Find where the given text appears and provide that cell's center as [x, y] coordinate. 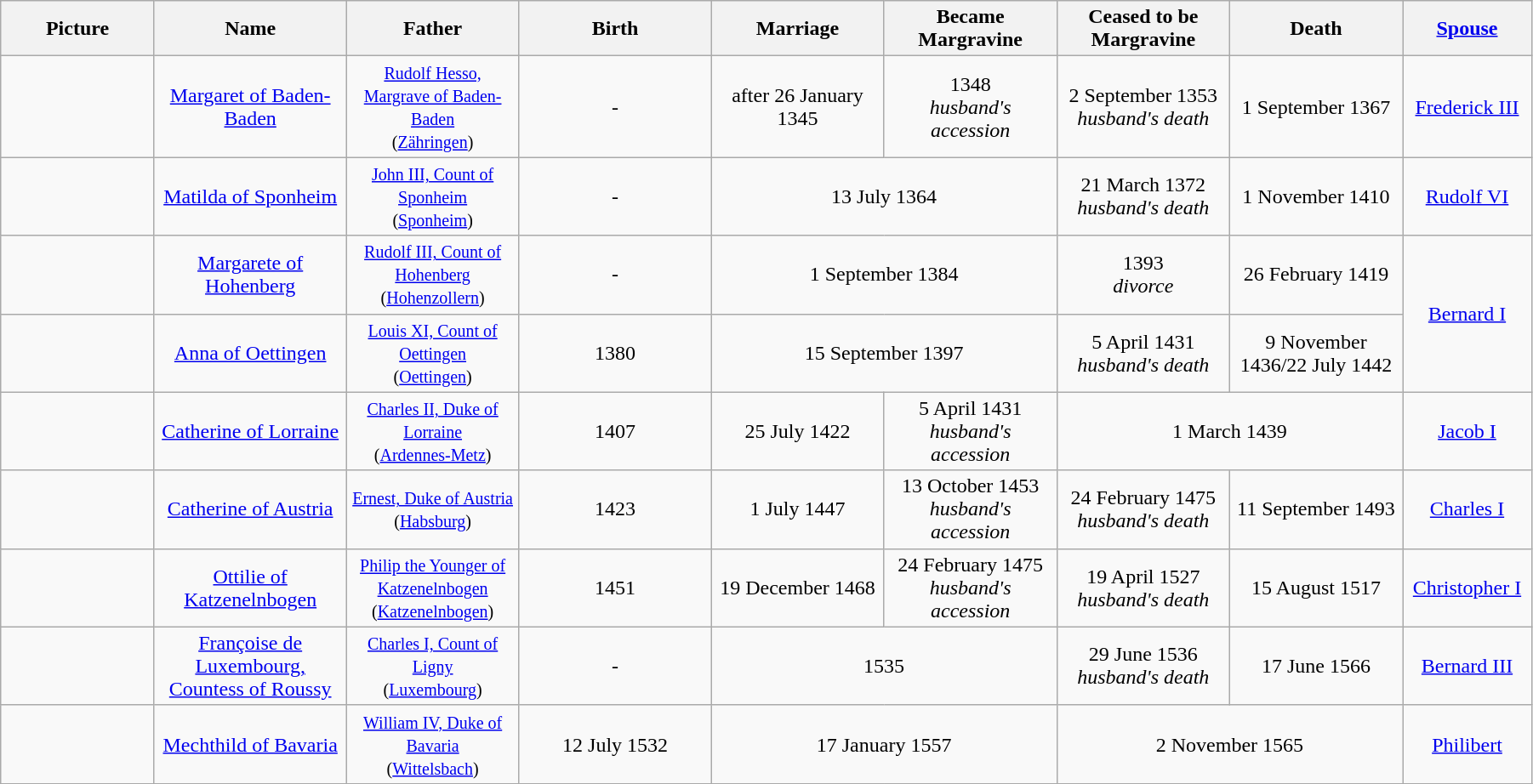
1393divorce [1143, 275]
Jacob I [1467, 431]
15 August 1517 [1315, 588]
26 February 1419 [1315, 275]
1 September 1384 [884, 275]
Frederick III [1467, 107]
1 July 1447 [798, 509]
Birth [615, 29]
Rudolf VI [1467, 196]
Spouse [1467, 29]
Anna of Oettingen [250, 353]
1 September 1367 [1315, 107]
15 September 1397 [884, 353]
Margaret of Baden-Baden [250, 107]
Catherine of Lorraine [250, 431]
21 March 1372husband's death [1143, 196]
Ernest, Duke of Austria(Habsburg) [432, 509]
Ottilie of Katzenelnbogen [250, 588]
25 July 1422 [798, 431]
17 January 1557 [884, 744]
2 September 1353husband's death [1143, 107]
1348husband's accession [970, 107]
5 April 1431husband's death [1143, 353]
2 November 1565 [1229, 744]
Ceased to be Margravine [1143, 29]
Louis XI, Count of Oettingen(Oettingen) [432, 353]
1451 [615, 588]
Father [432, 29]
9 November 1436/22 July 1442 [1315, 353]
19 December 1468 [798, 588]
Rudolf Hesso, Margrave of Baden-Baden(Zähringen) [432, 107]
Charles II, Duke of Lorraine(Ardennes-Metz) [432, 431]
Philibert [1467, 744]
17 June 1566 [1315, 666]
Picture [78, 29]
13 July 1364 [884, 196]
Became Margravine [970, 29]
5 April 1431husband's accession [970, 431]
Christopher I [1467, 588]
Mechthild of Bavaria [250, 744]
1 March 1439 [1229, 431]
1407 [615, 431]
11 September 1493 [1315, 509]
after 26 January 1345 [798, 107]
19 April 1527husband's death [1143, 588]
Charles I, Count of Ligny(Luxembourg) [432, 666]
1 November 1410 [1315, 196]
1423 [615, 509]
John III, Count of Sponheim(Sponheim) [432, 196]
24 February 1475husband's death [1143, 509]
Rudolf III, Count of Hohenberg(Hohenzollern) [432, 275]
Philip the Younger of Katzenelnbogen(Katzenelnbogen) [432, 588]
29 June 1536husband's death [1143, 666]
12 July 1532 [615, 744]
1535 [884, 666]
Matilda of Sponheim [250, 196]
1380 [615, 353]
Bernard III [1467, 666]
24 February 1475husband's accession [970, 588]
William IV, Duke of Bavaria(Wittelsbach) [432, 744]
Margarete of Hohenberg [250, 275]
Death [1315, 29]
Name [250, 29]
13 October 1453husband's accession [970, 509]
Bernard I [1467, 314]
Catherine of Austria [250, 509]
Françoise de Luxembourg, Countess of Roussy [250, 666]
Charles I [1467, 509]
Marriage [798, 29]
